Determine the (X, Y) coordinate at the center of the cell enclosing the given text.  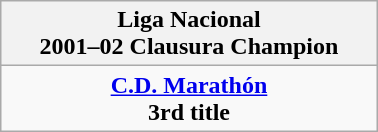
C.D. Marathón3rd title (189, 98)
Liga Nacional2001–02 Clausura Champion (189, 34)
